Determine the [x, y] coordinate at the center of the cell enclosing the given text.  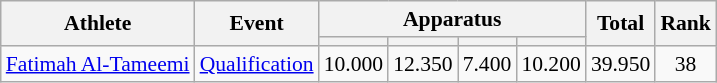
12.350 [422, 64]
Event [257, 24]
10.200 [550, 64]
Athlete [98, 24]
Total [620, 24]
39.950 [620, 64]
Apparatus [452, 19]
Rank [686, 24]
Fatimah Al-Tameemi [98, 64]
7.400 [488, 64]
10.000 [354, 64]
Qualification [257, 64]
38 [686, 64]
